Scan for the cell matching the given text and deliver its [X, Y] coordinate at center. 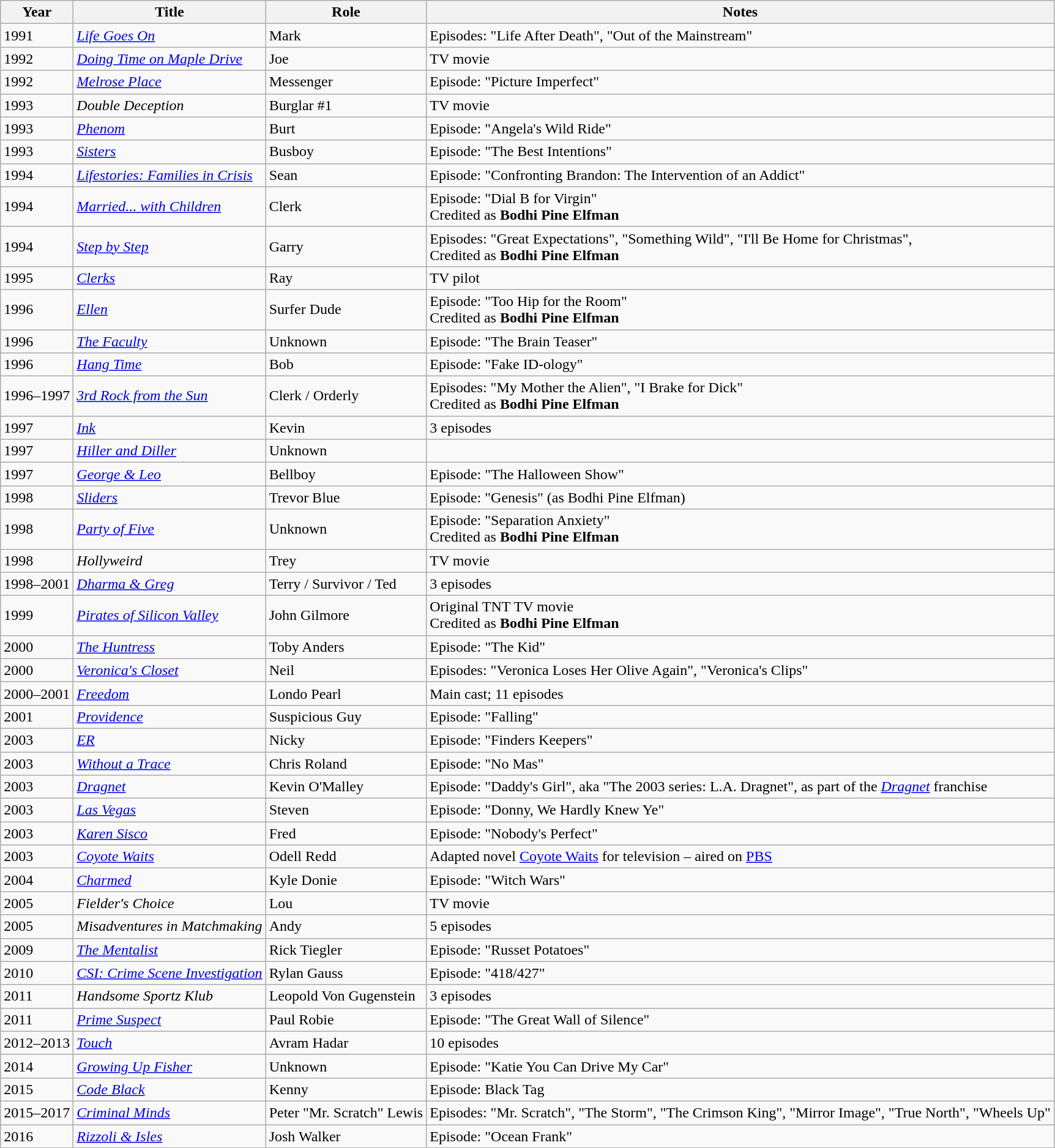
2015 [37, 1089]
2014 [37, 1066]
Episode: "Too Hip for the Room"Credited as Bodhi Pine Elfman [740, 310]
Bob [346, 365]
Without a Trace [170, 763]
Episode: "Katie You Can Drive My Car" [740, 1066]
Sean [346, 175]
1998–2001 [37, 584]
Clerk [346, 207]
Peter "Mr. Scratch" Lewis [346, 1113]
Trevor Blue [346, 498]
Lou [346, 903]
Step by Step [170, 246]
Clerks [170, 278]
The Faculty [170, 341]
Ink [170, 428]
Episode: "Confronting Brandon: The Intervention of an Addict" [740, 175]
Charmed [170, 880]
Episode: "Ocean Frank" [740, 1136]
Episode: Black Tag [740, 1089]
John Gilmore [346, 616]
Clerk / Orderly [346, 397]
Messenger [346, 82]
Married... with Children [170, 207]
Burt [346, 129]
Misadventures in Matchmaking [170, 926]
Episodes: "Great Expectations", "Something Wild", "I'll Be Home for Christmas",Credited as Bodhi Pine Elfman [740, 246]
Freedom [170, 693]
Veronica's Closet [170, 670]
Hang Time [170, 365]
Kenny [346, 1089]
Episode: "The Kid" [740, 647]
Rizzoli & Isles [170, 1136]
10 episodes [740, 1043]
Lifestories: Families in Crisis [170, 175]
Trey [346, 561]
CSI: Crime Scene Investigation [170, 973]
Sisters [170, 152]
Episode: "Angela's Wild Ride" [740, 129]
Andy [346, 926]
Hiller and Diller [170, 451]
Bellboy [346, 474]
2009 [37, 950]
Episode: "The Brain Teaser" [740, 341]
Episode: "Genesis" (as Bodhi Pine Elfman) [740, 498]
1996–1997 [37, 397]
TV pilot [740, 278]
Code Black [170, 1089]
Episode: "Separation Anxiety"Credited as Bodhi Pine Elfman [740, 529]
Episode: "Dial B for Virgin"Credited as Bodhi Pine Elfman [740, 207]
Steven [346, 810]
Episode: "The Great Wall of Silence" [740, 1019]
Life Goes On [170, 35]
Hollyweird [170, 561]
Paul Robie [346, 1019]
2010 [37, 973]
Handsome Sportz Klub [170, 996]
Toby Anders [346, 647]
Episodes: "Life After Death", "Out of the Mainstream" [740, 35]
Sliders [170, 498]
Touch [170, 1043]
Main cast; 11 episodes [740, 693]
Year [37, 12]
Busboy [346, 152]
Coyote Waits [170, 857]
Las Vegas [170, 810]
2012–2013 [37, 1043]
Notes [740, 12]
Episode: "Daddy's Girl", aka "The 2003 series: L.A. Dragnet", as part of the Dragnet franchise [740, 787]
Josh Walker [346, 1136]
Episode: "No Mas" [740, 763]
Phenom [170, 129]
1999 [37, 616]
Dharma & Greg [170, 584]
Prime Suspect [170, 1019]
The Mentalist [170, 950]
George & Leo [170, 474]
Episode: "Russet Potatoes" [740, 950]
Episode: "418/427" [740, 973]
Neil [346, 670]
2001 [37, 717]
Nicky [346, 740]
Fred [346, 833]
ER [170, 740]
Kyle Donie [346, 880]
1991 [37, 35]
1995 [37, 278]
Fielder's Choice [170, 903]
Kevin O'Malley [346, 787]
Episode: "The Halloween Show" [740, 474]
Leopold Von Gugenstein [346, 996]
Episodes: "Mr. Scratch", "The Storm", "The Crimson King", "Mirror Image", "True North", "Wheels Up" [740, 1113]
Odell Redd [346, 857]
Party of Five [170, 529]
2004 [37, 880]
Providence [170, 717]
5 episodes [740, 926]
Episode: "Fake ID-ology" [740, 365]
Ray [346, 278]
2015–2017 [37, 1113]
Doing Time on Maple Drive [170, 59]
Suspicious Guy [346, 717]
Episode: "Witch Wars" [740, 880]
Adapted novel Coyote Waits for television – aired on PBS [740, 857]
Ellen [170, 310]
Rylan Gauss [346, 973]
Double Deception [170, 105]
Melrose Place [170, 82]
2000–2001 [37, 693]
Episodes: "Veronica Loses Her Olive Again", "Veronica's Clips" [740, 670]
Surfer Dude [346, 310]
Garry [346, 246]
Episode: "Donny, We Hardly Knew Ye" [740, 810]
Kevin [346, 428]
3rd Rock from the Sun [170, 397]
Joe [346, 59]
Episode: "The Best Intentions" [740, 152]
Rick Tiegler [346, 950]
Mark [346, 35]
Title [170, 12]
Original TNT TV movieCredited as Bodhi Pine Elfman [740, 616]
Episode: "Picture Imperfect" [740, 82]
The Huntress [170, 647]
Criminal Minds [170, 1113]
Episode: "Nobody's Perfect" [740, 833]
Episodes: "My Mother the Alien", "I Brake for Dick"Credited as Bodhi Pine Elfman [740, 397]
Episode: "Falling" [740, 717]
Londo Pearl [346, 693]
Growing Up Fisher [170, 1066]
Burglar #1 [346, 105]
Avram Hadar [346, 1043]
Role [346, 12]
Episode: "Finders Keepers" [740, 740]
Chris Roland [346, 763]
Terry / Survivor / Ted [346, 584]
Dragnet [170, 787]
Pirates of Silicon Valley [170, 616]
2016 [37, 1136]
Karen Sisco [170, 833]
